Capture the cell that displays the provided text and extract its (x, y) central coordinate. 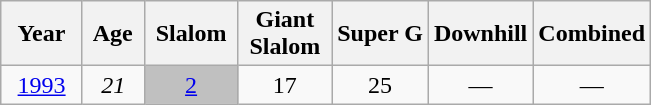
Giant Slalom (285, 34)
Year (42, 34)
1993 (42, 85)
Super G (380, 34)
21 (113, 85)
17 (285, 85)
Combined (592, 34)
Age (113, 34)
Downhill (480, 34)
Slalom (191, 34)
25 (380, 85)
2 (191, 85)
